Output the (X, Y) coordinate of the center of the cell containing the given text.  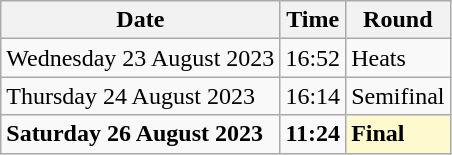
Thursday 24 August 2023 (140, 96)
Round (398, 20)
Wednesday 23 August 2023 (140, 58)
16:14 (313, 96)
Saturday 26 August 2023 (140, 134)
Date (140, 20)
Time (313, 20)
16:52 (313, 58)
11:24 (313, 134)
Semifinal (398, 96)
Heats (398, 58)
Final (398, 134)
